Scan for the cell matching the given text and deliver its (x, y) coordinate at center. 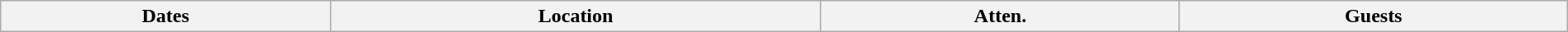
Dates (165, 16)
Atten. (1001, 16)
Guests (1373, 16)
Location (576, 16)
